Detect which cell encompasses the target text, then output its (x, y) center coordinate. 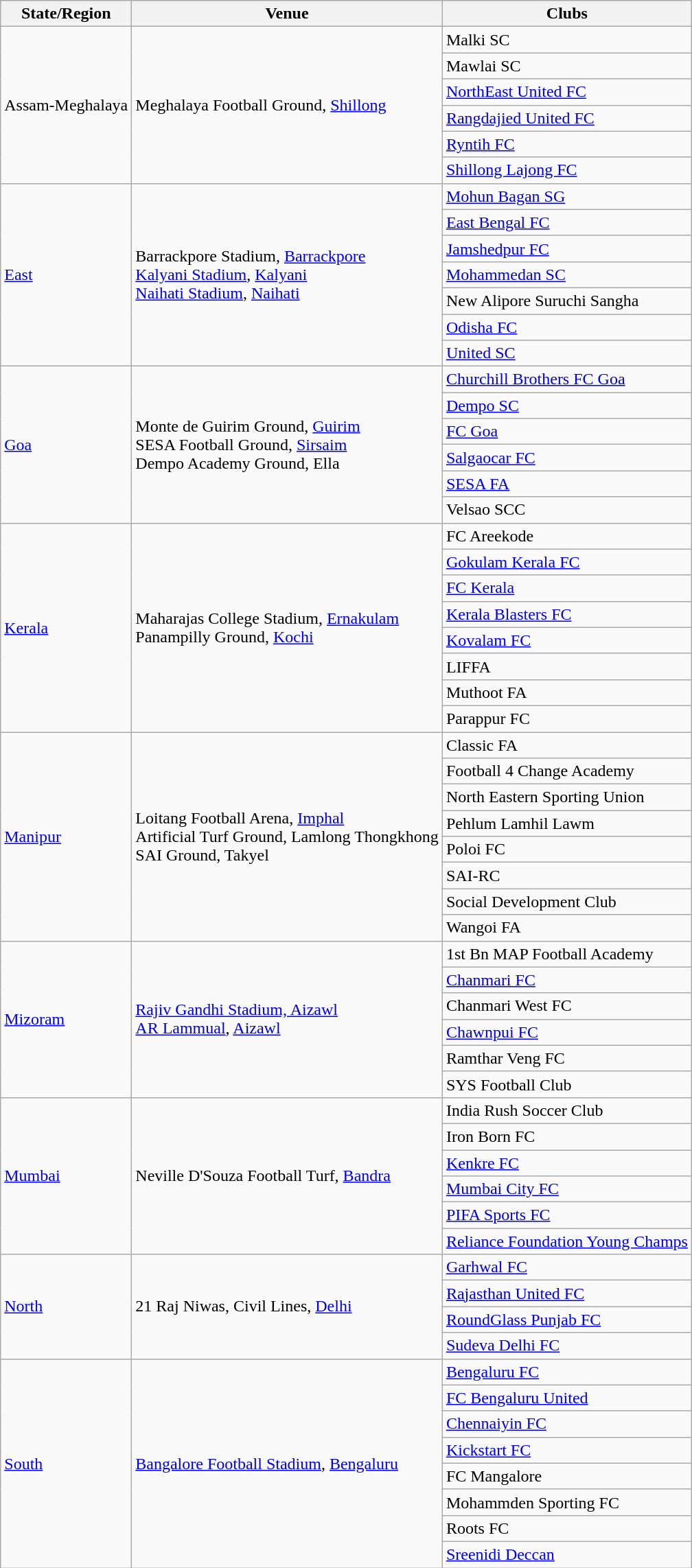
FC Areekode (567, 536)
Chanmari FC (567, 980)
United SC (567, 353)
NorthEast United FC (567, 92)
Chawnpui FC (567, 1032)
SYS Football Club (567, 1084)
South (66, 1463)
Parappur FC (567, 718)
Mumbai City FC (567, 1189)
Iron Born FC (567, 1136)
Goa (66, 445)
India Rush Soccer Club (567, 1110)
Chennaiyin FC (567, 1424)
Football 4 Change Academy (567, 771)
Mohammedan SC (567, 274)
Poloi FC (567, 850)
Salgaocar FC (567, 458)
Mawlai SC (567, 66)
Jamshedpur FC (567, 248)
Churchill Brothers FC Goa (567, 379)
Kickstart FC (567, 1450)
Neville D'Souza Football Turf, Bandra (287, 1175)
Ramthar Veng FC (567, 1058)
Mohammden Sporting FC (567, 1502)
Rajasthan United FC (567, 1294)
East Bengal FC (567, 222)
Odisha FC (567, 327)
Garhwal FC (567, 1267)
New Alipore Suruchi Sangha (567, 301)
PIFA Sports FC (567, 1215)
Maharajas College Stadium, Ernakulam Panampilly Ground, Kochi (287, 627)
East (66, 274)
1st Bn MAP Football Academy (567, 954)
SAI-RC (567, 876)
Manipur (66, 836)
Ryntih FC (567, 144)
Loitang Football Arena, Imphal Artificial Turf Ground, Lamlong Thongkhong SAI Ground, Takyel (287, 836)
Social Development Club (567, 902)
Mizoram (66, 1019)
Venue (287, 14)
Dempo SC (567, 406)
Monte de Guirim Ground, Guirim SESA Football Ground, Sirsaim Dempo Academy Ground, Ella (287, 445)
Malki SC (567, 40)
Chanmari West FC (567, 1006)
SESA FA (567, 484)
Kerala Blasters FC (567, 614)
Pehlum Lamhil Lawm (567, 823)
LIFFA (567, 666)
Velsao SCC (567, 510)
Wangoi FA (567, 928)
North (66, 1307)
State/Region (66, 14)
Sreenidi Deccan (567, 1554)
North Eastern Sporting Union (567, 797)
Gokulam Kerala FC (567, 562)
Classic FA (567, 745)
21 Raj Niwas, Civil Lines, Delhi (287, 1307)
Sudeva Delhi FC (567, 1346)
Clubs (567, 14)
Rajiv Gandhi Stadium, Aizawl AR Lammual, Aizawl (287, 1019)
FC Mangalore (567, 1476)
Assam-Meghalaya (66, 105)
Shillong Lajong FC (567, 170)
Meghalaya Football Ground, Shillong (287, 105)
Mohun Bagan SG (567, 196)
FC Bengaluru United (567, 1398)
Kovalam FC (567, 640)
FC Kerala (567, 588)
Barrackpore Stadium, Barrackpore Kalyani Stadium, Kalyani Naihati Stadium, Naihati (287, 274)
RoundGlass Punjab FC (567, 1320)
Bengaluru FC (567, 1372)
Kerala (66, 627)
Muthoot FA (567, 692)
Roots FC (567, 1528)
Bangalore Football Stadium, Bengaluru (287, 1463)
Reliance Foundation Young Champs (567, 1241)
Rangdajied United FC (567, 118)
Mumbai (66, 1175)
Kenkre FC (567, 1163)
FC Goa (567, 432)
